Output the (x, y) coordinate of the center of the cell containing the given text.  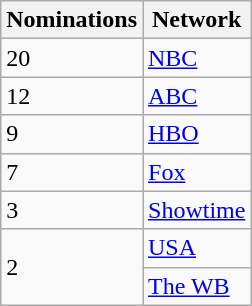
Network (196, 20)
The WB (196, 286)
USA (196, 248)
Nominations (72, 20)
ABC (196, 96)
HBO (196, 134)
2 (72, 267)
7 (72, 172)
12 (72, 96)
Showtime (196, 210)
20 (72, 58)
NBC (196, 58)
9 (72, 134)
3 (72, 210)
Fox (196, 172)
